Extract the (X, Y) coordinate from the center of the cell holding the provided text.  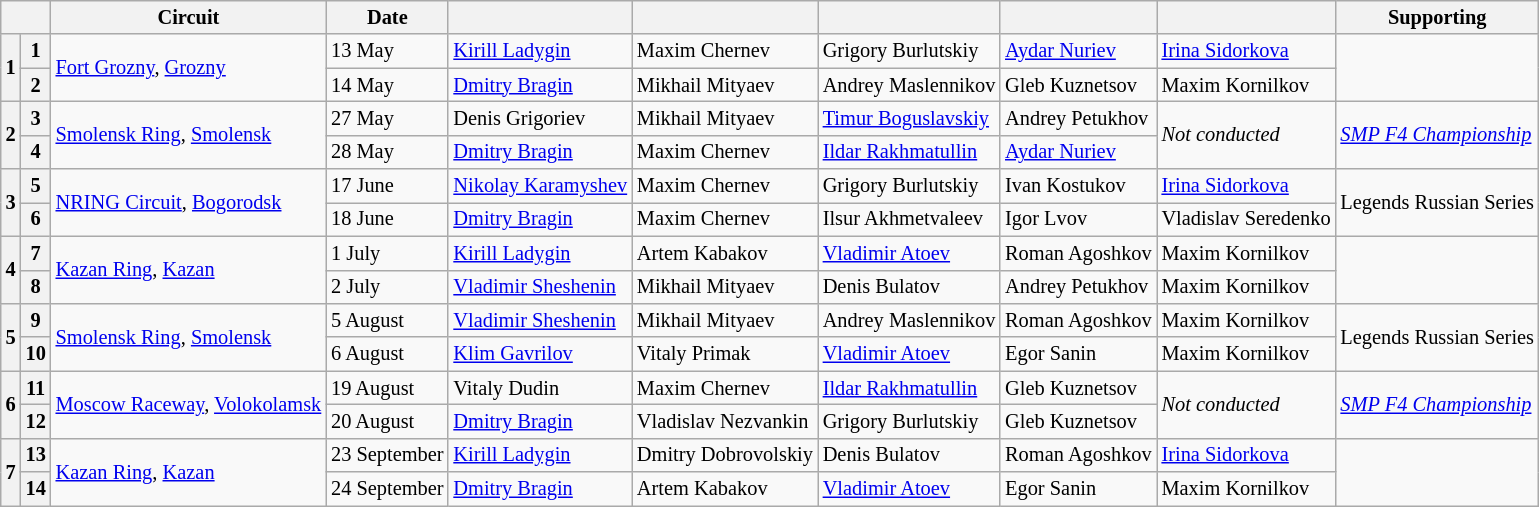
28 May (387, 152)
Ilsur Akhmetvaleev (909, 219)
20 August (387, 421)
Denis Grigoriev (540, 118)
23 September (387, 455)
Moscow Raceway, Volokolamsk (188, 404)
9 (36, 320)
1 July (387, 253)
5 August (387, 320)
Vladislav Seredenko (1246, 219)
17 June (387, 186)
NRING Circuit, Bogorodsk (188, 202)
18 June (387, 219)
10 (36, 354)
Dmitry Dobrovolskiy (725, 455)
Vitaly Dudin (540, 388)
Timur Boguslavskiy (909, 118)
24 September (387, 489)
14 May (387, 85)
Supporting (1438, 17)
6 August (387, 354)
13 (36, 455)
2 July (387, 287)
Vladislav Nezvankin (725, 421)
13 May (387, 51)
8 (36, 287)
27 May (387, 118)
Date (387, 17)
12 (36, 421)
14 (36, 489)
Igor Lvov (1078, 219)
Nikolay Karamyshev (540, 186)
Circuit (188, 17)
Klim Gavrilov (540, 354)
Vitaly Primak (725, 354)
Ivan Kostukov (1078, 186)
Fort Grozny, Grozny (188, 68)
19 August (387, 388)
11 (36, 388)
